Capture the cell that displays the provided text and extract its [x, y] central coordinate. 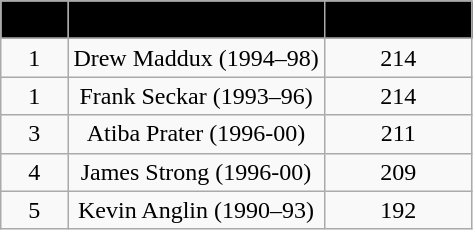
211 [398, 134]
5 [34, 210]
4 [34, 172]
Career Steals [398, 20]
Frank Seckar (1993–96) [196, 96]
Atiba Prater (1996-00) [196, 134]
209 [398, 172]
James Strong (1996-00) [196, 172]
Drew Maddux (1994–98) [196, 58]
3 [34, 134]
192 [398, 210]
Player [196, 20]
Rank [34, 20]
Kevin Anglin (1990–93) [196, 210]
